Scan for the cell matching the given text and deliver its [x, y] coordinate at center. 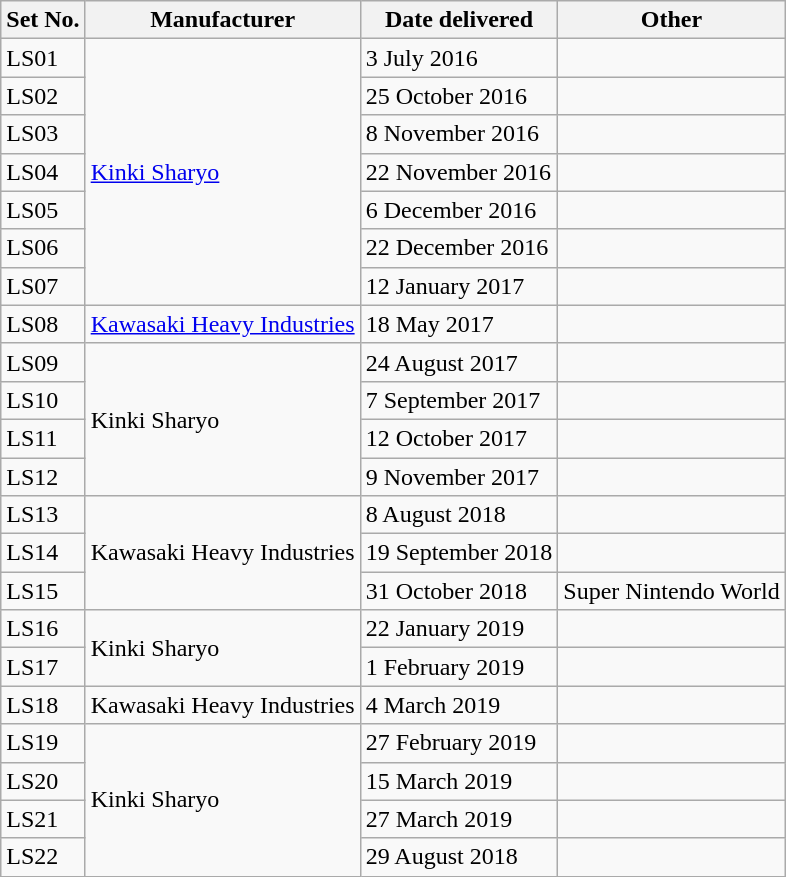
LS06 [43, 248]
Super Nintendo World [672, 591]
LS08 [43, 324]
LS19 [43, 743]
LS05 [43, 210]
7 September 2017 [459, 400]
LS16 [43, 629]
22 January 2019 [459, 629]
29 August 2018 [459, 857]
8 November 2016 [459, 134]
25 October 2016 [459, 96]
27 March 2019 [459, 819]
8 August 2018 [459, 515]
LS11 [43, 438]
4 March 2019 [459, 705]
LS17 [43, 667]
12 January 2017 [459, 286]
LS01 [43, 58]
LS09 [43, 362]
Manufacturer [222, 20]
LS13 [43, 515]
LS10 [43, 400]
24 August 2017 [459, 362]
15 March 2019 [459, 781]
1 February 2019 [459, 667]
LS02 [43, 96]
LS20 [43, 781]
31 October 2018 [459, 591]
LS07 [43, 286]
LS21 [43, 819]
LS03 [43, 134]
LS15 [43, 591]
6 December 2016 [459, 210]
Set No. [43, 20]
LS14 [43, 553]
27 February 2019 [459, 743]
3 July 2016 [459, 58]
Other [672, 20]
19 September 2018 [459, 553]
18 May 2017 [459, 324]
Date delivered [459, 20]
9 November 2017 [459, 477]
12 October 2017 [459, 438]
22 November 2016 [459, 172]
LS22 [43, 857]
LS12 [43, 477]
22 December 2016 [459, 248]
LS04 [43, 172]
LS18 [43, 705]
